From the cell containing the given text, extract its center point as [X, Y] coordinate. 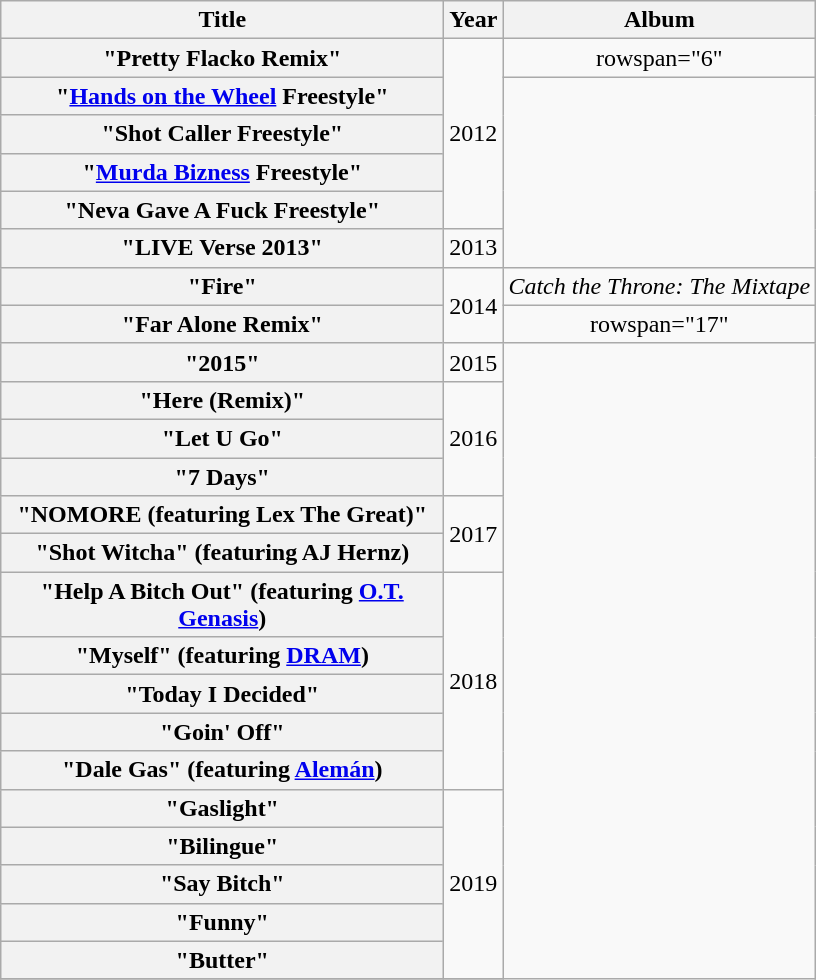
Year [474, 20]
"Murda Bizness Freestyle" [222, 172]
"Butter" [222, 960]
"Here (Remix)" [222, 400]
2012 [474, 134]
Album [660, 20]
"Bilingue" [222, 846]
rowspan="6" [660, 58]
2017 [474, 534]
2015 [474, 362]
"7 Days" [222, 477]
"Pretty Flacko Remix" [222, 58]
2018 [474, 680]
"Neva Gave A Fuck Freestyle" [222, 210]
"Let U Go" [222, 438]
rowspan="17" [660, 324]
"Funny" [222, 922]
"Shot Witcha" (featuring AJ Hernz) [222, 553]
2013 [474, 248]
2014 [474, 305]
"Today I Decided" [222, 694]
Catch the Throne: The Mixtape [660, 286]
"Shot Caller Freestyle" [222, 134]
"Far Alone Remix" [222, 324]
"Gaslight" [222, 808]
"Fire" [222, 286]
Title [222, 20]
"Hands on the Wheel Freestyle" [222, 96]
"Help A Bitch Out" (featuring O.T. Genasis) [222, 604]
2019 [474, 884]
"Goin' Off" [222, 732]
"Myself" (featuring DRAM) [222, 656]
"2015" [222, 362]
"LIVE Verse 2013" [222, 248]
"NOMORE (featuring Lex The Great)" [222, 515]
2016 [474, 438]
"Dale Gas" (featuring Alemán) [222, 770]
"Say Bitch" [222, 884]
